Determine the (x, y) coordinate at the center of the cell enclosing the given text.  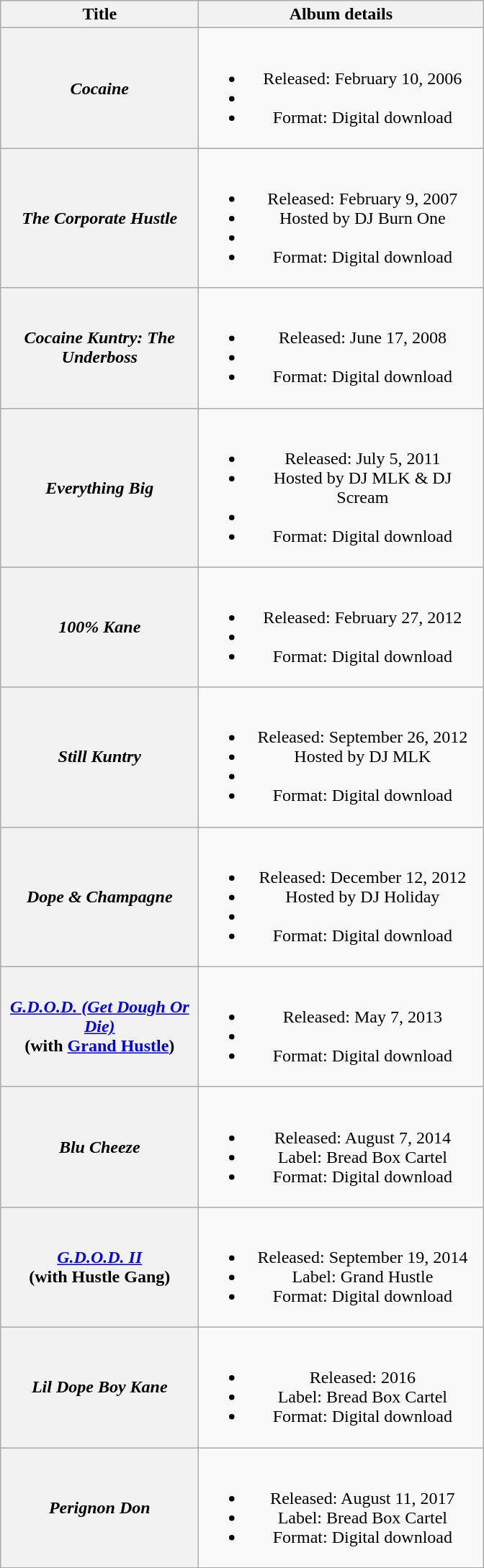
Released: May 7, 2013Format: Digital download (341, 1026)
Released: August 7, 2014Label: Bread Box CartelFormat: Digital download (341, 1147)
Released: 2016Label: Bread Box CartelFormat: Digital download (341, 1387)
Released: February 9, 2007Hosted by DJ Burn OneFormat: Digital download (341, 218)
Released: December 12, 2012Hosted by DJ HolidayFormat: Digital download (341, 897)
Released: August 11, 2017Label: Bread Box CartelFormat: Digital download (341, 1508)
100% Kane (99, 627)
Cocaine Kuntry: The Underboss (99, 348)
Lil Dope Boy Kane (99, 1387)
Released: September 19, 2014Label: Grand HustleFormat: Digital download (341, 1266)
Cocaine (99, 88)
Perignon Don (99, 1508)
Still Kuntry (99, 757)
Album details (341, 14)
Dope & Champagne (99, 897)
Released: February 10, 2006Format: Digital download (341, 88)
Everything Big (99, 488)
Released: February 27, 2012Format: Digital download (341, 627)
Released: September 26, 2012Hosted by DJ MLKFormat: Digital download (341, 757)
Released: June 17, 2008Format: Digital download (341, 348)
G.D.O.D. (Get Dough Or Die)(with Grand Hustle) (99, 1026)
Blu Cheeze (99, 1147)
Title (99, 14)
The Corporate Hustle (99, 218)
G.D.O.D. II(with Hustle Gang) (99, 1266)
Released: July 5, 2011Hosted by DJ MLK & DJ ScreamFormat: Digital download (341, 488)
